Search for the cell housing the specified text and yield its [x, y] center coordinate. 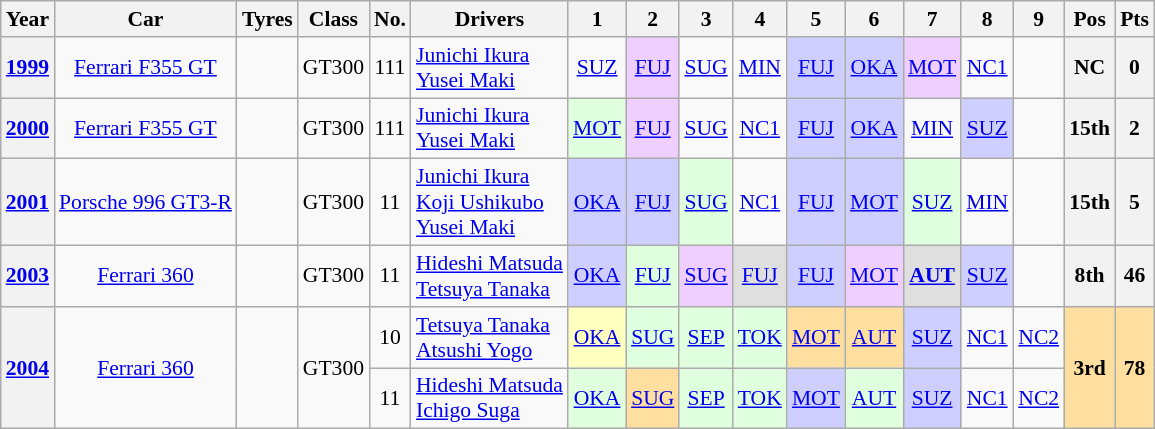
Hideshi Matsuda Ichigo Suga [490, 398]
Car [146, 19]
8th [1090, 276]
46 [1134, 276]
Pts [1134, 19]
Drivers [490, 19]
Class [334, 19]
Junichi Ikura Koji Ushikubo Yusei Maki [490, 202]
78 [1134, 368]
Porsche 996 GT3-R [146, 202]
7 [932, 19]
No. [390, 19]
2001 [28, 202]
1999 [28, 68]
Tyres [268, 19]
2000 [28, 128]
4 [760, 19]
2003 [28, 276]
Year [28, 19]
9 [1038, 19]
1 [597, 19]
6 [874, 19]
10 [390, 338]
0 [1134, 68]
3 [706, 19]
3rd [1090, 368]
8 [987, 19]
Hideshi Matsuda Tetsuya Tanaka [490, 276]
Pos [1090, 19]
NC [1090, 68]
2004 [28, 368]
Tetsuya Tanaka Atsushi Yogo [490, 338]
